Provide the [x, y] coordinate of the cell's center where the given text is located.  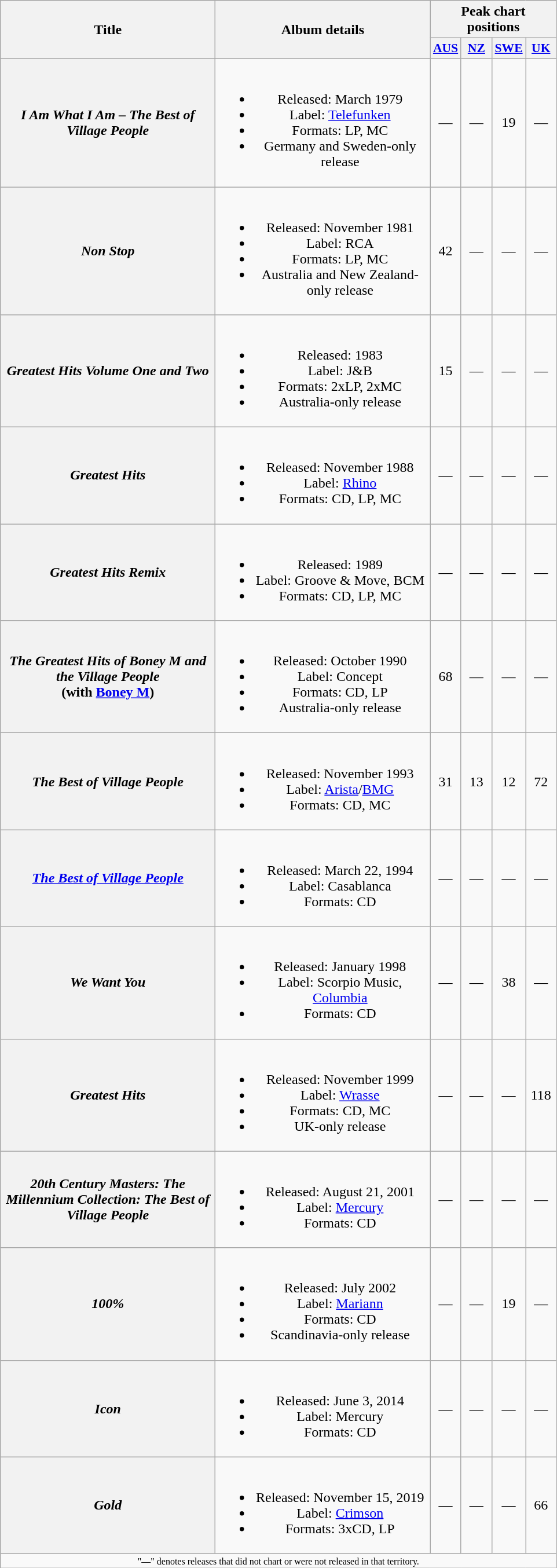
I Am What I Am – The Best of Village People [108, 123]
Greatest Hits Remix [108, 572]
15 [446, 371]
AUS [446, 49]
118 [541, 1095]
Released: 1989Label: Groove & Move, BCMFormats: CD, LP, MC [323, 572]
Released: November 1999Label: WrasseFormats: CD, MCUK-only release [323, 1095]
Released: June 3, 2014Label: MercuryFormats: CD [323, 1408]
Title [108, 30]
NZ [476, 49]
12 [509, 782]
Album details [323, 30]
Peak chart positions [493, 20]
100% [108, 1304]
31 [446, 782]
SWE [509, 49]
20th Century Masters: The Millennium Collection: The Best of Village People [108, 1200]
Non Stop [108, 250]
Greatest Hits Volume One and Two [108, 371]
Released: July 2002Label: MariannFormats: CDScandinavia-only release [323, 1304]
Released: November 1993Label: Arista/BMGFormats: CD, MC [323, 782]
Released: November 1988Label: RhinoFormats: CD, LP, MC [323, 476]
Released: October 1990Label: ConceptFormats: CD, LPAustralia-only release [323, 677]
"—" denotes releases that did not chart or were not released in that territory. [278, 1560]
Released: January 1998Label: Scorpio Music, ColumbiaFormats: CD [323, 983]
42 [446, 250]
Released: March 22, 1994Label: CasablancaFormats: CD [323, 878]
UK [541, 49]
Released: November 15, 2019Label: CrimsonFormats: 3xCD, LP [323, 1505]
Icon [108, 1408]
68 [446, 677]
72 [541, 782]
Released: March 1979Label: TelefunkenFormats: LP, MCGermany and Sweden-only release [323, 123]
66 [541, 1505]
Released: November 1981Label: RCAFormats: LP, MCAustralia and New Zealand-only release [323, 250]
Gold [108, 1505]
Released: August 21, 2001Label: MercuryFormats: CD [323, 1200]
The Greatest Hits of Boney M and the Village People(with Boney M) [108, 677]
13 [476, 782]
Released: 1983Label: J&BFormats: 2xLP, 2xMCAustralia-only release [323, 371]
We Want You [108, 983]
38 [509, 983]
